Locate the cell with the specified text and output its (x, y) center coordinate. 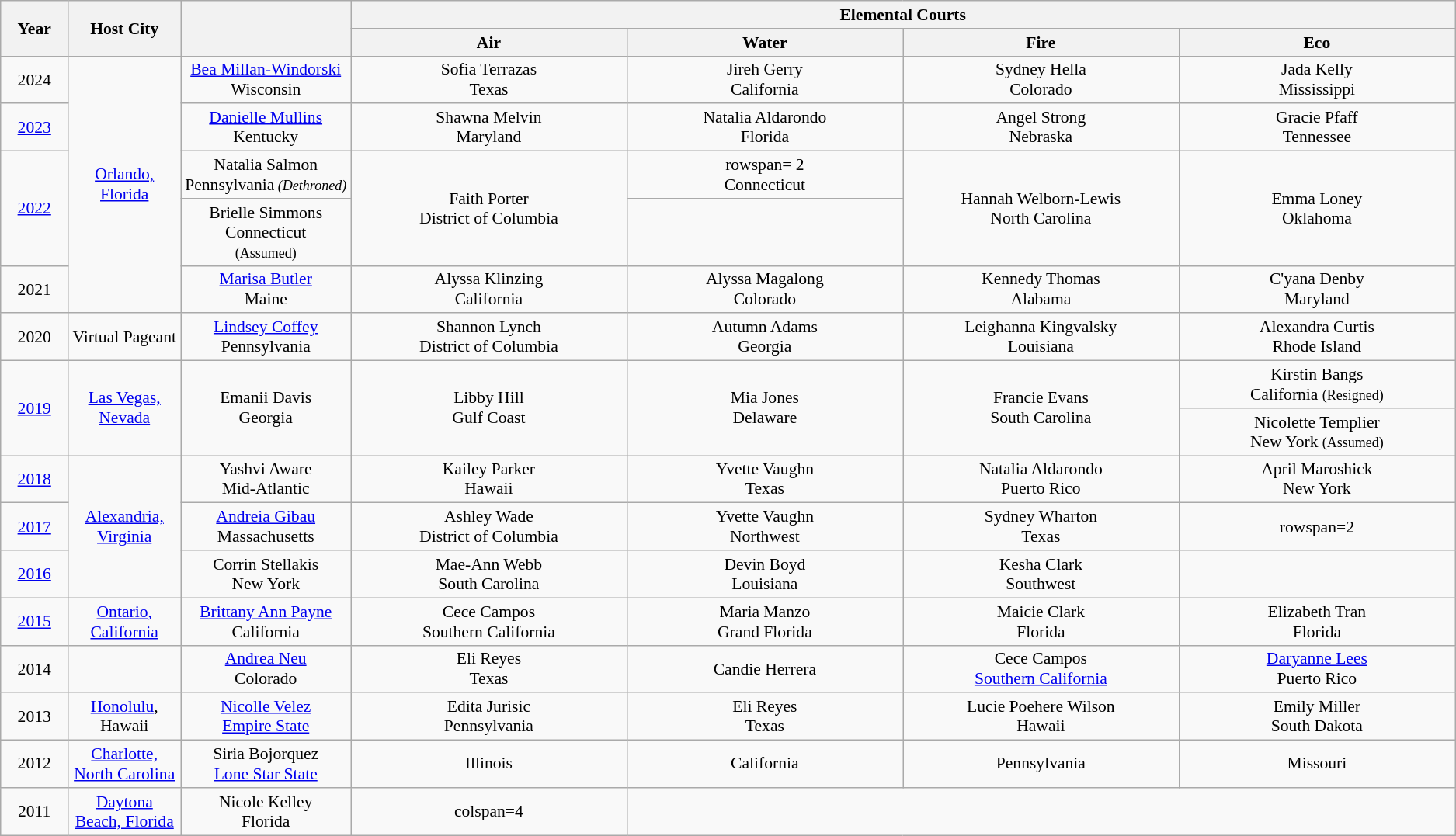
Lindsey Coffey Pennsylvania (266, 337)
Daytona Beach, Florida (124, 812)
Gracie PfaffTennessee (1317, 127)
Leighanna KingvalskyLouisiana (1041, 337)
2017 (34, 526)
Charlotte, North Carolina (124, 764)
Kirstin BangsCalifornia (Resigned) (1317, 385)
April MaroshickNew York (1317, 480)
Nicole KelleyFlorida (266, 812)
Jada KellyMississippi (1317, 79)
2022 (34, 209)
Natalia Salmon Pennsylvania (Dethroned) (266, 175)
rowspan=2 (1317, 526)
Sofia TerrazasTexas (489, 79)
Brielle SimmonsConnecticut(Assumed) (266, 233)
Alyssa MagalongColorado (764, 289)
Maria ManzoGrand Florida (764, 621)
Year (34, 28)
colspan=4 (489, 812)
Faith PorterDistrict of Columbia (489, 209)
Devin BoydLouisiana (764, 574)
Nicolette TemplierNew York (Assumed) (1317, 432)
2016 (34, 574)
Danielle Mullins Kentucky (266, 127)
2021 (34, 289)
Virtual Pageant (124, 337)
Autumn AdamsGeorgia (764, 337)
Illinois (489, 764)
Kennedy ThomasAlabama (1041, 289)
2024 (34, 79)
Yvette VaughnTexas (764, 480)
2011 (34, 812)
Elemental Courts (903, 15)
Alyssa KlinzingCalifornia (489, 289)
Shawna MelvinMaryland (489, 127)
Ashley WadeDistrict of Columbia (489, 526)
Angel StrongNebraska (1041, 127)
Fire (1041, 43)
Water (764, 43)
Ontario, California (124, 621)
Elizabeth TranFlorida (1317, 621)
Kailey ParkerHawaii (489, 480)
California (764, 764)
Natalia AldarondoPuerto Rico (1041, 480)
Shannon LynchDistrict of Columbia (489, 337)
2014 (34, 669)
Lucie Poehere WilsonHawaii (1041, 717)
Sydney WhartonTexas (1041, 526)
Andreia GibauMassachusetts (266, 526)
Mae-Ann WebbSouth Carolina (489, 574)
Siria BojorquezLone Star State (266, 764)
Andrea NeuColorado (266, 669)
Kesha ClarkSouthwest (1041, 574)
2018 (34, 480)
Mia JonesDelaware (764, 408)
Natalia AldarondoFlorida (764, 127)
Marisa Butler Maine (266, 289)
2020 (34, 337)
Sydney HellaColorado (1041, 79)
2015 (34, 621)
Emily MillerSouth Dakota (1317, 717)
rowspan= 2 Connecticut (764, 175)
Las Vegas, Nevada (124, 408)
2023 (34, 127)
Bea Millan-WindorskiWisconsin (266, 79)
Daryanne LeesPuerto Rico (1317, 669)
Brittany Ann PayneCalifornia (266, 621)
Maicie ClarkFlorida (1041, 621)
Hannah Welborn-LewisNorth Carolina (1041, 209)
C'yana DenbyMaryland (1317, 289)
Emma LoneyOklahoma (1317, 209)
Eco (1317, 43)
Alexandra CurtisRhode Island (1317, 337)
Francie EvansSouth Carolina (1041, 408)
Libby HillGulf Coast (489, 408)
Yvette VaughnNorthwest (764, 526)
Candie Herrera (764, 669)
Honolulu, Hawaii (124, 717)
Pennsylvania (1041, 764)
Alexandria, Virginia (124, 526)
Edita JurisicPennsylvania (489, 717)
Corrin StellakisNew York (266, 574)
Yashvi Aware Mid-Atlantic (266, 480)
2019 (34, 408)
Air (489, 43)
Emanii DavisGeorgia (266, 408)
Host City (124, 28)
2012 (34, 764)
Nicolle VelezEmpire State (266, 717)
Jireh GerryCalifornia (764, 79)
Orlando, Florida (124, 185)
Missouri (1317, 764)
2013 (34, 717)
